Pinpoint the cell where the given text exists, returning its [x, y] midpoint coordinate. 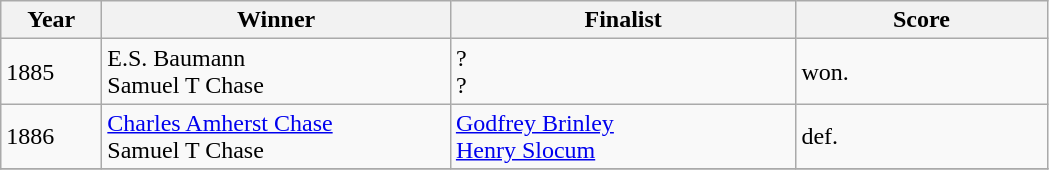
Finalist [623, 20]
def. [922, 136]
1886 [52, 136]
Charles Amherst Chase Samuel T Chase [276, 136]
E.S. Baumann Samuel T Chase [276, 72]
Score [922, 20]
1885 [52, 72]
won. [922, 72]
Godfrey Brinley Henry Slocum [623, 136]
Winner [276, 20]
Year [52, 20]
? ? [623, 72]
